Return (X, Y) of the center of cell containing provided text 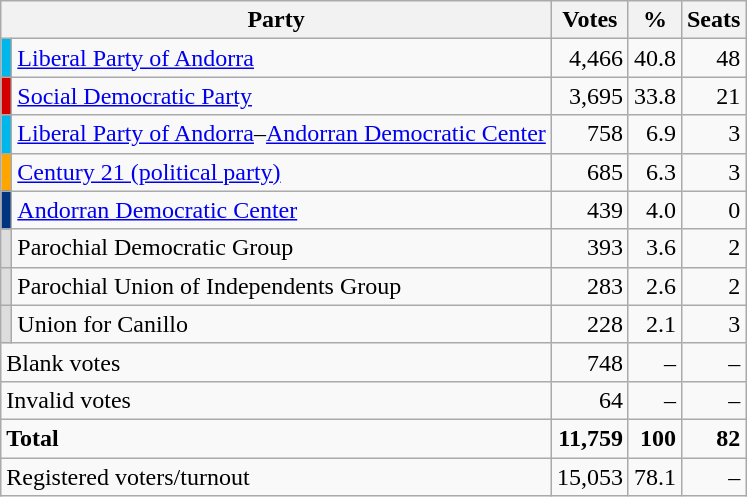
228 (590, 324)
283 (590, 286)
2.1 (654, 324)
21 (713, 96)
Parochial Union of Independents Group (282, 286)
Andorran Democratic Center (282, 210)
64 (590, 400)
748 (590, 362)
4,466 (590, 58)
6.9 (654, 134)
2.6 (654, 286)
15,053 (590, 477)
Social Democratic Party (282, 96)
Union for Canillo (282, 324)
Liberal Party of Andorra–Andorran Democratic Center (282, 134)
Party (276, 20)
3.6 (654, 248)
Seats (713, 20)
33.8 (654, 96)
100 (654, 438)
6.3 (654, 172)
48 (713, 58)
40.8 (654, 58)
Parochial Democratic Group (282, 248)
Total (276, 438)
Registered voters/turnout (276, 477)
Blank votes (276, 362)
393 (590, 248)
11,759 (590, 438)
Invalid votes (276, 400)
Century 21 (political party) (282, 172)
Votes (590, 20)
Liberal Party of Andorra (282, 58)
82 (713, 438)
685 (590, 172)
3,695 (590, 96)
439 (590, 210)
78.1 (654, 477)
0 (713, 210)
% (654, 20)
4.0 (654, 210)
758 (590, 134)
